Output the [X, Y] coordinate of the center of the cell containing the given text.  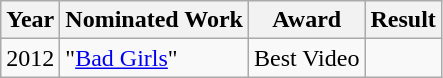
2012 [30, 58]
Year [30, 20]
Nominated Work [154, 20]
Award [306, 20]
"Bad Girls" [154, 58]
Best Video [306, 58]
Result [403, 20]
